Scan for the cell matching the given text and deliver its [x, y] coordinate at center. 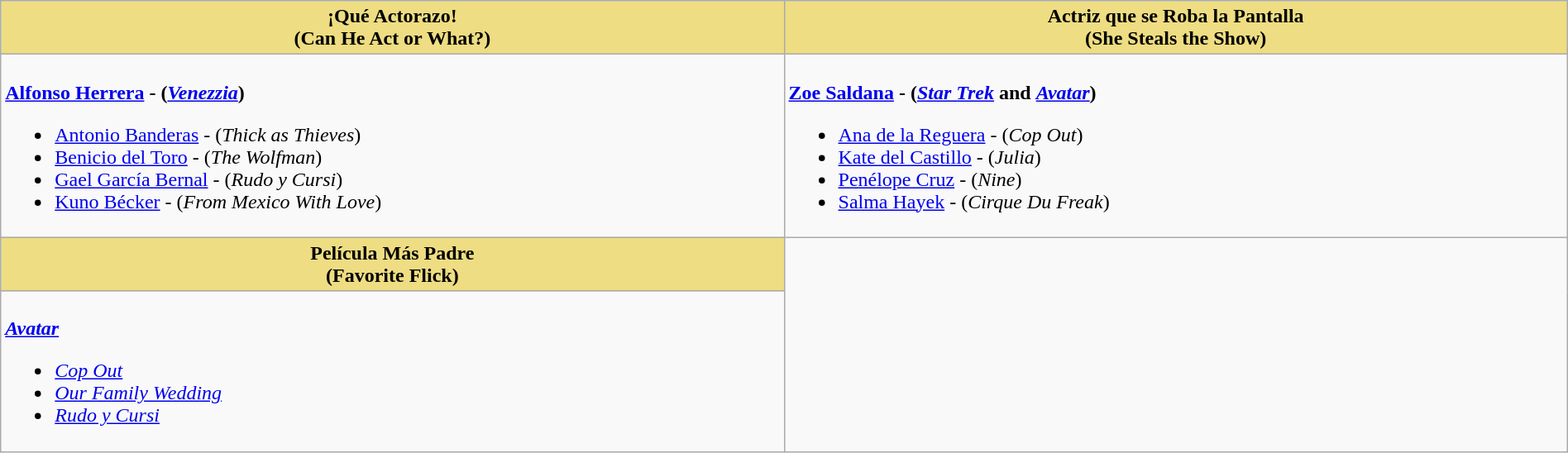
AvatarCop OutOur Family WeddingRudo y Cursi [392, 371]
¡Qué Actorazo! (Can He Act or What?) [392, 28]
Película Más Padre(Favorite Flick) [392, 265]
Zoe Saldana - (Star Trek and Avatar)Ana de la Reguera - (Cop Out)Kate del Castillo - (Julia)Penélope Cruz - (Nine)Salma Hayek - (Cirque Du Freak) [1176, 145]
Actriz que se Roba la Pantalla(She Steals the Show) [1176, 28]
